For the text-containing cell, return its midpoint in (X, Y) coordinate format. 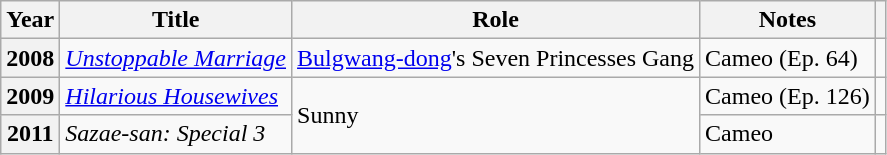
Bulgwang-dong's Seven Princesses Gang (496, 58)
Title (176, 20)
Unstoppable Marriage (176, 58)
Sunny (496, 115)
Role (496, 20)
2009 (30, 96)
Hilarious Housewives (176, 96)
2008 (30, 58)
Cameo (788, 134)
Year (30, 20)
Cameo (Ep. 64) (788, 58)
Sazae-san: Special 3 (176, 134)
2011 (30, 134)
Notes (788, 20)
Cameo (Ep. 126) (788, 96)
